Identify which cell holds the provided text, then report its [x, y] central coordinate. 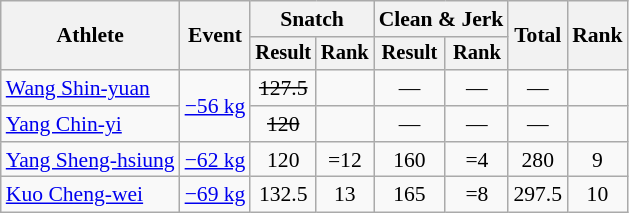
Snatch [312, 19]
9 [598, 160]
−69 kg [216, 195]
=4 [476, 160]
127.5 [283, 88]
=12 [345, 160]
Total [538, 36]
13 [345, 195]
10 [598, 195]
Event [216, 36]
Yang Chin-yi [90, 124]
−62 kg [216, 160]
297.5 [538, 195]
Yang Sheng-hsiung [90, 160]
Kuo Cheng-wei [90, 195]
165 [410, 195]
Clean & Jerk [442, 19]
160 [410, 160]
Wang Shin-yuan [90, 88]
=8 [476, 195]
−56 kg [216, 106]
132.5 [283, 195]
280 [538, 160]
Athlete [90, 36]
